Output the [X, Y] coordinate of the center of the cell containing the given text.  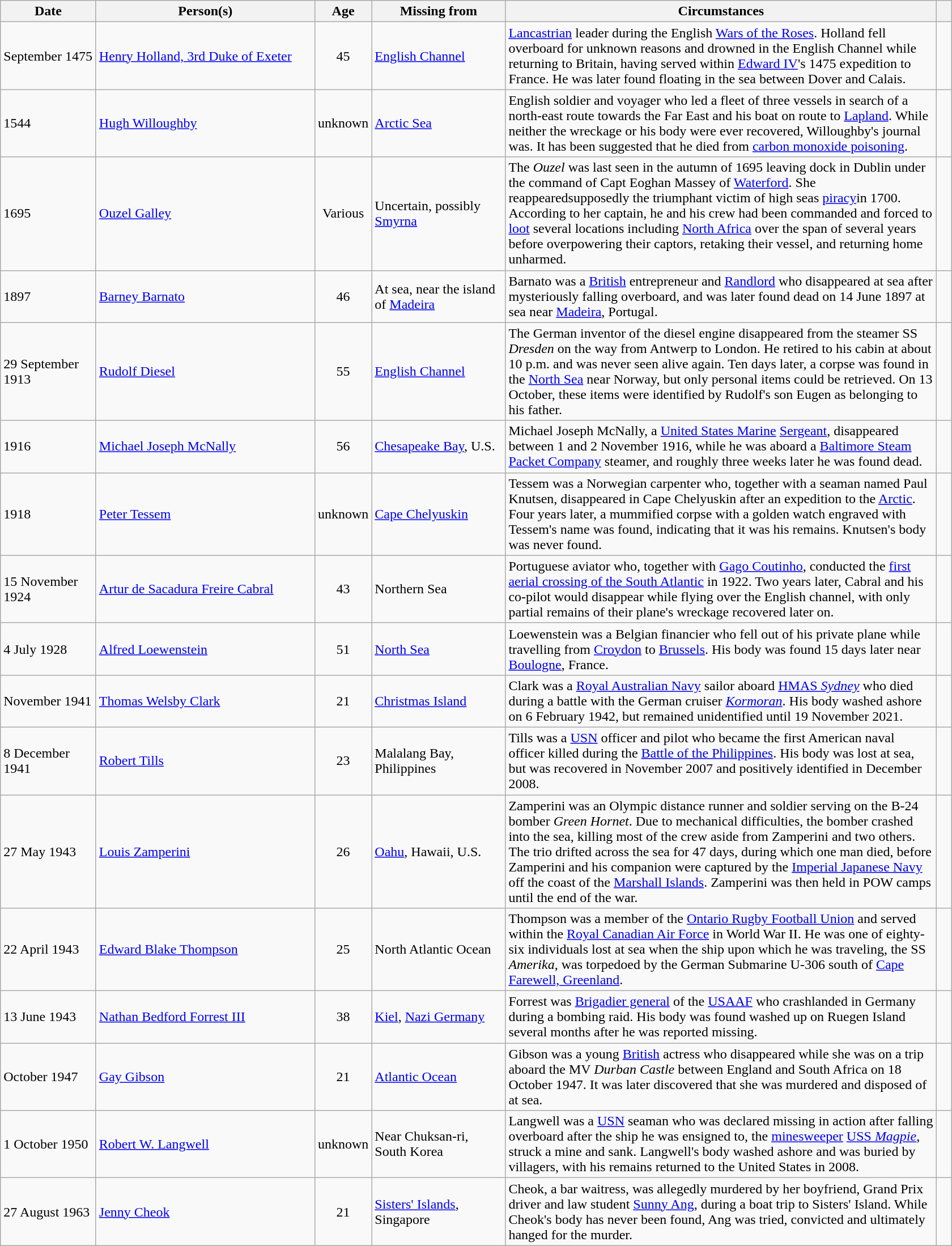
Oahu, Hawaii, U.S. [439, 851]
Peter Tessem [205, 514]
At sea, near the island of Madeira [439, 296]
Northern Sea [439, 589]
October 1947 [49, 1077]
Louis Zamperini [205, 851]
Robert W. Langwell [205, 1145]
27 May 1943 [49, 851]
Atlantic Ocean [439, 1077]
Rudolf Diesel [205, 372]
Christmas Island [439, 701]
45 [343, 56]
Missing from [439, 11]
46 [343, 296]
Chesapeake Bay, U.S. [439, 446]
Artur de Sacadura Freire Cabral [205, 589]
North Sea [439, 649]
Circumstances [721, 11]
North Atlantic Ocean [439, 950]
1544 [49, 124]
Alfred Loewenstein [205, 649]
Uncertain, possibly Smyrna [439, 214]
Sisters' Islands, Singapore [439, 1211]
1695 [49, 214]
Various [343, 214]
13 June 1943 [49, 1017]
8 December 1941 [49, 760]
29 September 1913 [49, 372]
25 [343, 950]
55 [343, 372]
1916 [49, 446]
Thomas Welsby Clark [205, 701]
Robert Tills [205, 760]
Jenny Cheok [205, 1211]
Age [343, 11]
1918 [49, 514]
Edward Blake Thompson [205, 950]
November 1941 [49, 701]
23 [343, 760]
22 April 1943 [49, 950]
Ouzel Galley [205, 214]
Hugh Willoughby [205, 124]
56 [343, 446]
4 July 1928 [49, 649]
Malalang Bay, Philippines [439, 760]
26 [343, 851]
Nathan Bedford Forrest III [205, 1017]
Arctic Sea [439, 124]
1 October 1950 [49, 1145]
1897 [49, 296]
Cape Chelyuskin [439, 514]
27 August 1963 [49, 1211]
51 [343, 649]
Gay Gibson [205, 1077]
38 [343, 1017]
Barney Barnato [205, 296]
Date [49, 11]
43 [343, 589]
September 1475 [49, 56]
Michael Joseph McNally [205, 446]
15 November 1924 [49, 589]
Henry Holland, 3rd Duke of Exeter [205, 56]
Near Chuksan-ri, South Korea [439, 1145]
Person(s) [205, 11]
Kiel, Nazi Germany [439, 1017]
